Return [x, y] of the center of cell containing provided text 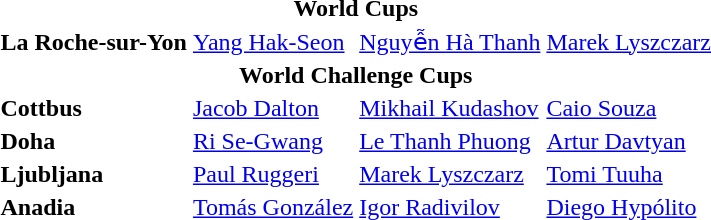
Le Thanh Phuong [450, 141]
Ri Se-Gwang [272, 141]
Paul Ruggeri [272, 175]
Yang Hak-Seon [272, 42]
Marek Lyszczarz [450, 175]
Jacob Dalton [272, 109]
Mikhail Kudashov [450, 109]
Nguyễn Hà Thanh [450, 42]
